Pinpoint the cell where the given text exists, returning its [X, Y] midpoint coordinate. 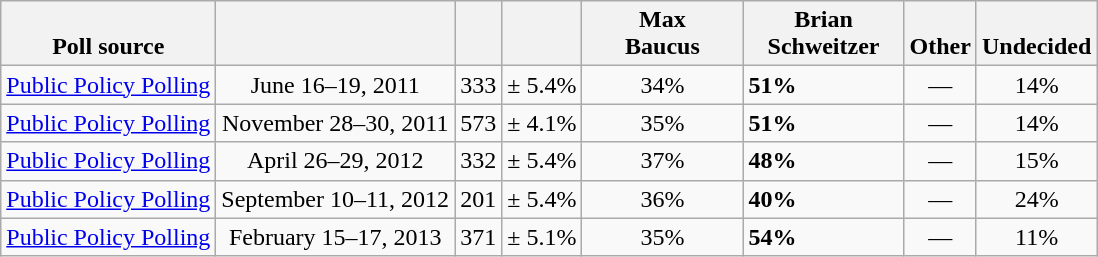
BrianSchweitzer [824, 34]
34% [662, 85]
54% [824, 237]
201 [478, 199]
MaxBaucus [662, 34]
November 28–30, 2011 [336, 123]
June 16–19, 2011 [336, 85]
15% [1036, 161]
333 [478, 85]
40% [824, 199]
371 [478, 237]
Other [940, 34]
± 5.1% [542, 237]
April 26–29, 2012 [336, 161]
February 15–17, 2013 [336, 237]
September 10–11, 2012 [336, 199]
± 4.1% [542, 123]
332 [478, 161]
11% [1036, 237]
48% [824, 161]
Undecided [1036, 34]
24% [1036, 199]
573 [478, 123]
37% [662, 161]
36% [662, 199]
Poll source [108, 34]
